Scan for the cell matching the given text and deliver its [x, y] coordinate at center. 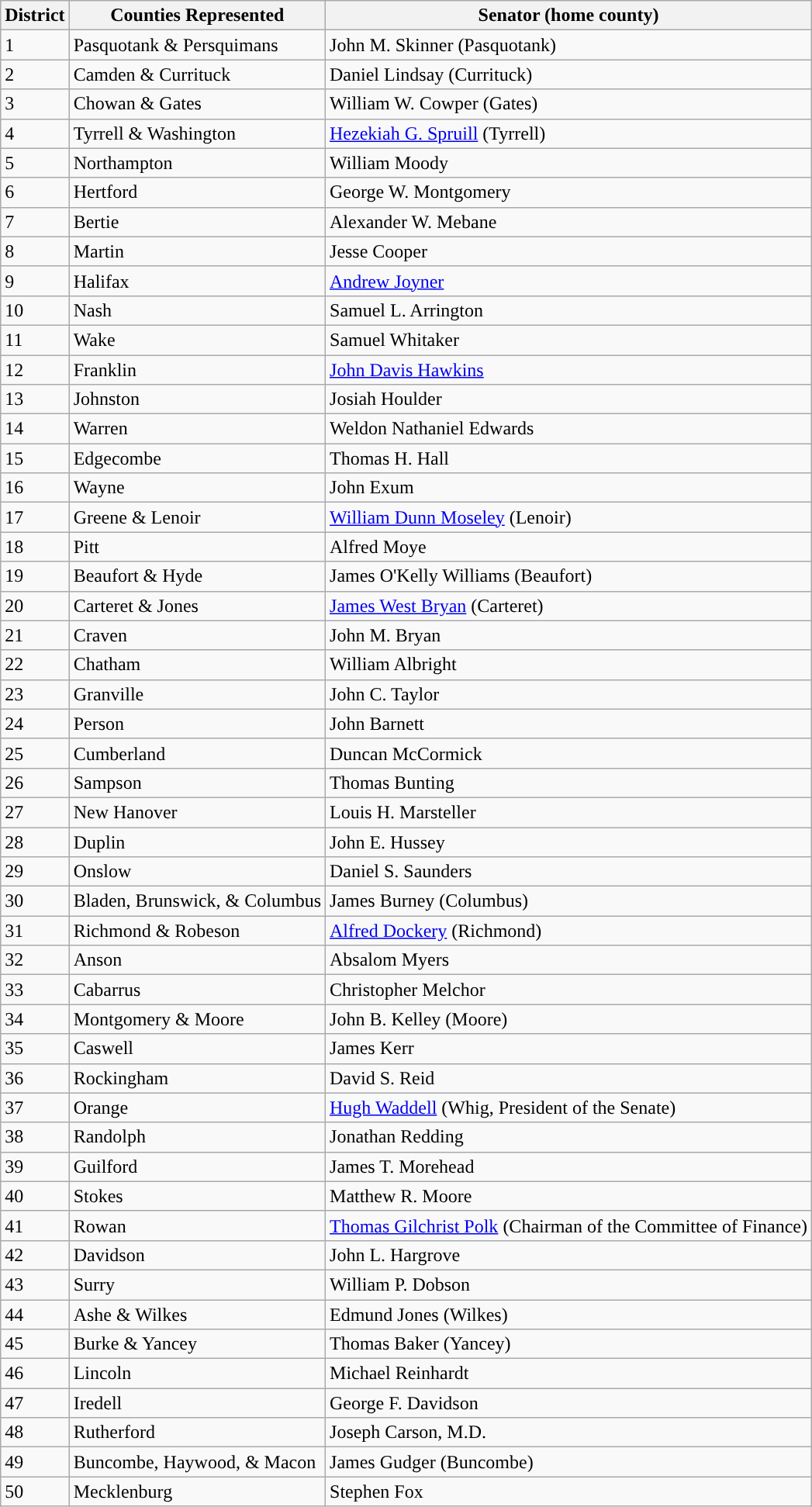
Absalom Myers [569, 960]
Joseph Carson, M.D. [569, 1433]
Chatham [197, 665]
28 [35, 842]
Craven [197, 635]
21 [35, 635]
14 [35, 429]
Thomas Gilchrist Polk (Chairman of the Committee of Finance) [569, 1225]
16 [35, 488]
David S. Reid [569, 1078]
William P. Dobson [569, 1284]
5 [35, 163]
47 [35, 1403]
Thomas H. Hall [569, 458]
Ashe & Wilkes [197, 1315]
Carteret & Jones [197, 606]
Edmund Jones (Wilkes) [569, 1315]
Onslow [197, 872]
8 [35, 251]
District [35, 16]
43 [35, 1284]
2 [35, 74]
Rowan [197, 1225]
Counties Represented [197, 16]
42 [35, 1255]
Matthew R. Moore [569, 1196]
44 [35, 1315]
Burke & Yancey [197, 1344]
John Exum [569, 488]
Louis H. Marsteller [569, 812]
40 [35, 1196]
6 [35, 192]
27 [35, 812]
3 [35, 104]
Stokes [197, 1196]
41 [35, 1225]
Jesse Cooper [569, 251]
John B. Kelley (Moore) [569, 1019]
Sampson [197, 783]
Alfred Dockery (Richmond) [569, 931]
John M. Bryan [569, 635]
Rutherford [197, 1433]
Alexander W. Mebane [569, 222]
Guilford [197, 1167]
Alfred Moye [569, 547]
Iredell [197, 1403]
37 [35, 1108]
15 [35, 458]
George F. Davidson [569, 1403]
9 [35, 281]
4 [35, 133]
Duncan McCormick [569, 753]
Halifax [197, 281]
29 [35, 872]
Beaufort & Hyde [197, 576]
Josiah Houlder [569, 399]
Northampton [197, 163]
George W. Montgomery [569, 192]
Michael Reinhardt [569, 1374]
Montgomery & Moore [197, 1019]
18 [35, 547]
Thomas Baker (Yancey) [569, 1344]
Edgecombe [197, 458]
34 [35, 1019]
Hezekiah G. Spruill (Tyrrell) [569, 133]
45 [35, 1344]
1 [35, 45]
31 [35, 931]
Chowan & Gates [197, 104]
Greene & Lenoir [197, 517]
Nash [197, 310]
19 [35, 576]
James T. Morehead [569, 1167]
46 [35, 1374]
William W. Cowper (Gates) [569, 104]
Surry [197, 1284]
William Dunn Moseley (Lenoir) [569, 517]
Daniel Lindsay (Currituck) [569, 74]
Jonathan Redding [569, 1137]
Buncombe, Haywood, & Macon [197, 1462]
John C. Taylor [569, 694]
Stephen Fox [569, 1491]
36 [35, 1078]
Caswell [197, 1049]
17 [35, 517]
26 [35, 783]
James Burney (Columbus) [569, 901]
James Kerr [569, 1049]
Samuel Whitaker [569, 340]
10 [35, 310]
Daniel S. Saunders [569, 872]
Rockingham [197, 1078]
11 [35, 340]
Martin [197, 251]
23 [35, 694]
John M. Skinner (Pasquotank) [569, 45]
48 [35, 1433]
Davidson [197, 1255]
James West Bryan (Carteret) [569, 606]
John L. Hargrove [569, 1255]
William Albright [569, 665]
Camden & Currituck [197, 74]
50 [35, 1491]
7 [35, 222]
Cabarrus [197, 990]
24 [35, 724]
Pasquotank & Persquimans [197, 45]
Cumberland [197, 753]
Pitt [197, 547]
25 [35, 753]
Weldon Nathaniel Edwards [569, 429]
Johnston [197, 399]
Hugh Waddell (Whig, President of the Senate) [569, 1108]
Duplin [197, 842]
13 [35, 399]
Person [197, 724]
Senator (home county) [569, 16]
30 [35, 901]
Richmond & Robeson [197, 931]
33 [35, 990]
22 [35, 665]
Granville [197, 694]
Andrew Joyner [569, 281]
James Gudger (Buncombe) [569, 1462]
Wake [197, 340]
Anson [197, 960]
32 [35, 960]
Lincoln [197, 1374]
Wayne [197, 488]
William Moody [569, 163]
39 [35, 1167]
38 [35, 1137]
John Barnett [569, 724]
New Hanover [197, 812]
Mecklenburg [197, 1491]
20 [35, 606]
Samuel L. Arrington [569, 310]
Thomas Bunting [569, 783]
John Davis Hawkins [569, 370]
Christopher Melchor [569, 990]
James O'Kelly Williams (Beaufort) [569, 576]
Franklin [197, 370]
35 [35, 1049]
Orange [197, 1108]
Randolph [197, 1137]
Tyrrell & Washington [197, 133]
John E. Hussey [569, 842]
49 [35, 1462]
Bertie [197, 222]
Warren [197, 429]
12 [35, 370]
Hertford [197, 192]
Bladen, Brunswick, & Columbus [197, 901]
